Detect which cell encompasses the target text, then output its (X, Y) center coordinate. 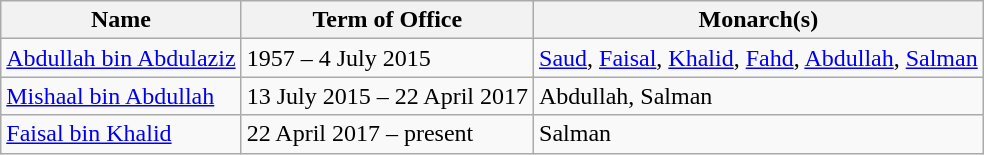
Name (121, 20)
Faisal bin Khalid (121, 134)
Mishaal bin Abdullah (121, 96)
13 July 2015 – 22 April 2017 (387, 96)
Monarch(s) (759, 20)
Salman (759, 134)
Abdullah, Salman (759, 96)
Abdullah bin Abdulaziz (121, 58)
Term of Office (387, 20)
22 April 2017 – present (387, 134)
1957 – 4 July 2015 (387, 58)
Saud, Faisal, Khalid, Fahd, Abdullah, Salman (759, 58)
